Determine the (X, Y) coordinate at the center of the cell enclosing the given text.  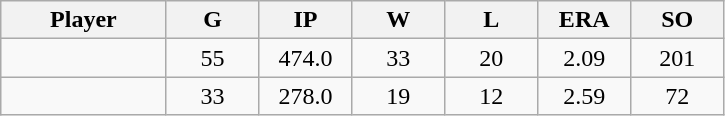
2.59 (584, 96)
474.0 (306, 58)
55 (212, 58)
278.0 (306, 96)
W (398, 20)
G (212, 20)
201 (678, 58)
L (492, 20)
SO (678, 20)
ERA (584, 20)
20 (492, 58)
2.09 (584, 58)
Player (84, 20)
IP (306, 20)
72 (678, 96)
12 (492, 96)
19 (398, 96)
